Pinpoint the cell where the given text exists, returning its [x, y] midpoint coordinate. 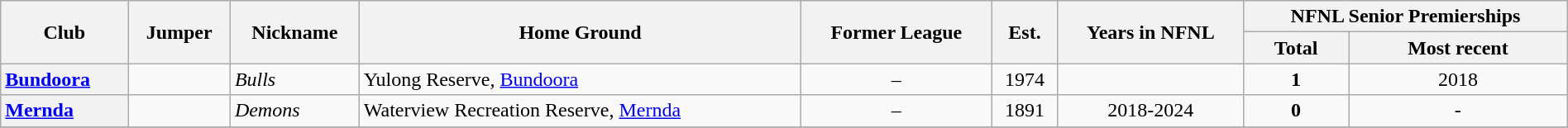
NFNL Senior Premierships [1406, 17]
Bulls [294, 79]
1974 [1025, 79]
Yulong Reserve, Bundoora [580, 79]
Demons [294, 111]
Total [1297, 48]
Years in NFNL [1151, 32]
- [1457, 111]
Former League [896, 32]
Bundoora [65, 79]
Waterview Recreation Reserve, Mernda [580, 111]
0 [1297, 111]
1 [1297, 79]
Most recent [1457, 48]
2018-2024 [1151, 111]
Club [65, 32]
2018 [1457, 79]
Mernda [65, 111]
Est. [1025, 32]
Jumper [179, 32]
1891 [1025, 111]
Nickname [294, 32]
Home Ground [580, 32]
